Provide the (X, Y) coordinate of the cell's center where the given text is located.  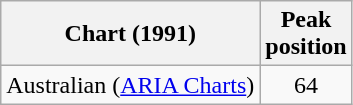
Peakposition (306, 34)
Chart (1991) (130, 34)
Australian (ARIA Charts) (130, 85)
64 (306, 85)
